Detect which cell encompasses the target text, then output its (X, Y) center coordinate. 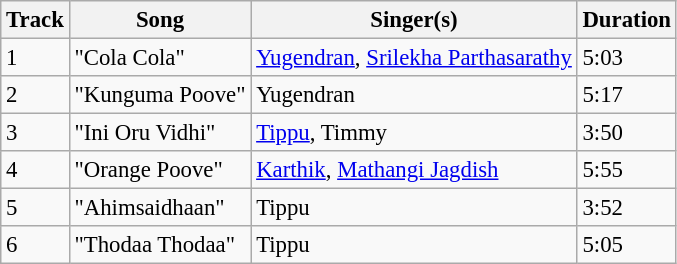
"Orange Poove" (160, 170)
Duration (626, 20)
5:17 (626, 95)
5:05 (626, 245)
Yugendran (414, 95)
Singer(s) (414, 20)
5:55 (626, 170)
4 (35, 170)
1 (35, 58)
Karthik, Mathangi Jagdish (414, 170)
Yugendran, Srilekha Parthasarathy (414, 58)
5:03 (626, 58)
Song (160, 20)
Track (35, 20)
"Kunguma Poove" (160, 95)
"Thodaa Thodaa" (160, 245)
3:52 (626, 208)
"Cola Cola" (160, 58)
3 (35, 133)
6 (35, 245)
"Ahimsaidhaan" (160, 208)
Tippu, Timmy (414, 133)
3:50 (626, 133)
"Ini Oru Vidhi" (160, 133)
2 (35, 95)
5 (35, 208)
